Return the [x, y] coordinate for the center point of the cell that contains the specified text.  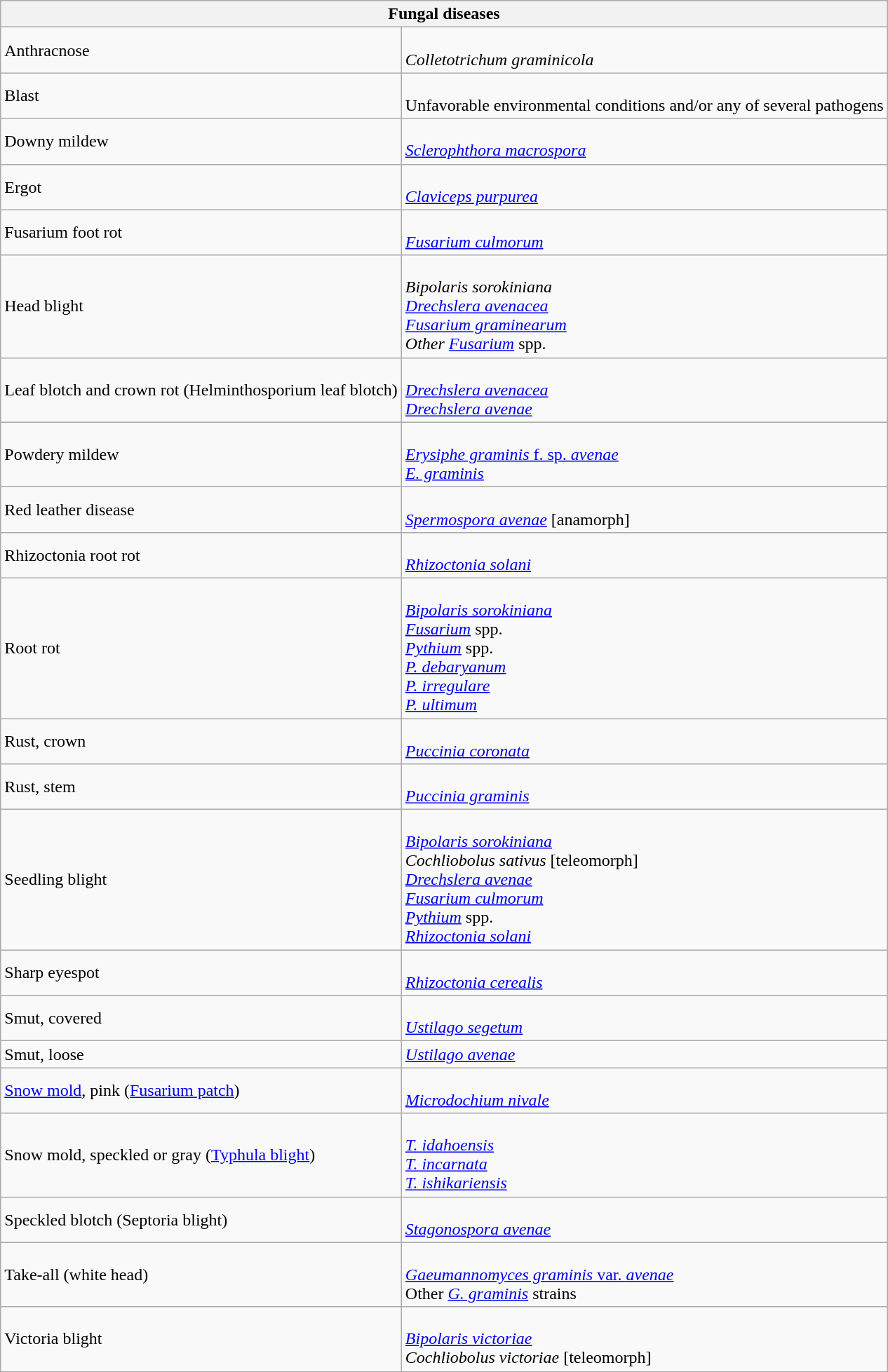
Claviceps purpurea [644, 186]
Rust, crown [201, 740]
Blast [201, 95]
Seedling blight [201, 880]
Smut, covered [201, 1018]
Puccinia coronata [644, 740]
Rust, stem [201, 787]
Downy mildew [201, 142]
Gaeumannomyces graminis var. avenae Other G. graminis strains [644, 1275]
Bipolaris victoriae Cochliobolus victoriae [teleomorph] [644, 1339]
Sclerophthora macrospora [644, 142]
Root rot [201, 648]
Leaf blotch and crown rot (Helminthosporium leaf blotch) [201, 390]
Take-all (white head) [201, 1275]
Fungal diseases [444, 14]
Snow mold, speckled or gray (Typhula blight) [201, 1155]
Smut, loose [201, 1054]
Unfavorable environmental conditions and/or any of several pathogens [644, 95]
Puccinia graminis [644, 787]
Spermospora avenae [anamorph] [644, 509]
Bipolaris sorokinianaFusarium spp. Pythium spp. P. debaryanum P. irregulare P. ultimum [644, 648]
Bipolaris sorokiniana Cochliobolus sativus [teleomorph] Drechslera avenae Fusarium culmorum Pythium spp. Rhizoctonia solani [644, 880]
Head blight [201, 306]
Powdery mildew [201, 454]
Rhizoctonia cerealis [644, 973]
Fusarium culmorum [644, 233]
Rhizoctonia solani [644, 555]
Victoria blight [201, 1339]
Ergot [201, 186]
Microdochium nivale [644, 1091]
T. idahoensis T. incarnata T. ishikariensis [644, 1155]
Fusarium foot rot [201, 233]
Anthracnose [201, 50]
Sharp eyespot [201, 973]
Rhizoctonia root rot [201, 555]
Erysiphe graminis f. sp. avenae E. graminis [644, 454]
Colletotrichum graminicola [644, 50]
Speckled blotch (Septoria blight) [201, 1220]
Ustilago avenae [644, 1054]
Drechslera avenacea Drechslera avenae [644, 390]
Ustilago segetum [644, 1018]
Stagonospora avenae [644, 1220]
Snow mold, pink (Fusarium patch) [201, 1091]
Bipolaris sorokinianaDrechslera avenacea Fusarium graminearumOther Fusarium spp. [644, 306]
Red leather disease [201, 509]
